Pinpoint the cell where the given text exists, returning its (x, y) midpoint coordinate. 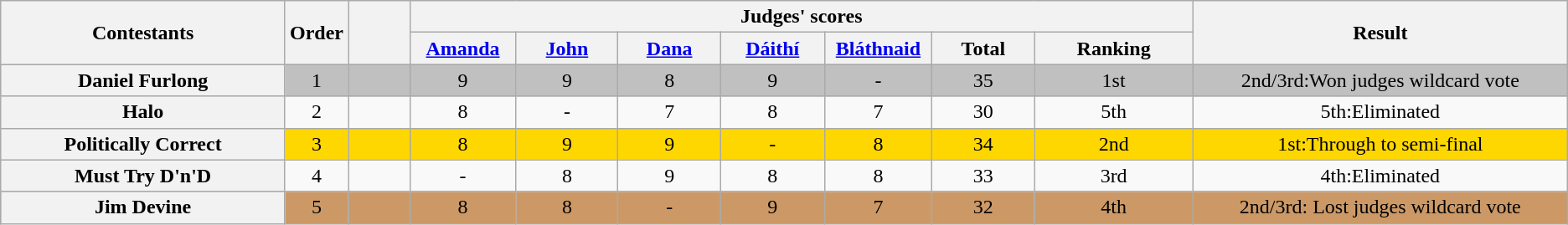
Dana (669, 49)
Judges' scores (801, 17)
Order (317, 33)
Contestants (143, 33)
2nd/3rd:Won judges wildcard vote (1380, 80)
Bláthnaid (878, 49)
4th (1114, 207)
3rd (1114, 176)
4 (317, 176)
Amanda (462, 49)
1st (1114, 80)
Total (983, 49)
1 (317, 80)
30 (983, 112)
3 (317, 144)
Ranking (1114, 49)
Jim Devine (143, 207)
1st:Through to semi-final (1380, 144)
2nd/3rd: Lost judges wildcard vote (1380, 207)
John (567, 49)
Politically Correct (143, 144)
2 (317, 112)
Daniel Furlong (143, 80)
Must Try D'n'D (143, 176)
33 (983, 176)
34 (983, 144)
5th (1114, 112)
35 (983, 80)
4th:Eliminated (1380, 176)
32 (983, 207)
Halo (143, 112)
5th:Eliminated (1380, 112)
2nd (1114, 144)
Result (1380, 33)
Dáithí (772, 49)
5 (317, 207)
